Return [X, Y] of the center of cell containing provided text 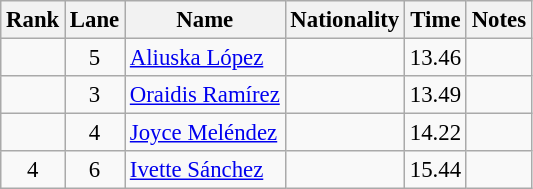
5 [95, 58]
Oraidis Ramírez [206, 95]
Aliuska López [206, 58]
Time [436, 20]
Nationality [344, 20]
15.44 [436, 170]
3 [95, 95]
6 [95, 170]
13.49 [436, 95]
Name [206, 20]
Joyce Meléndez [206, 133]
13.46 [436, 58]
Rank [33, 20]
Lane [95, 20]
14.22 [436, 133]
Ivette Sánchez [206, 170]
Notes [498, 20]
